Return (x, y) of the center of cell containing provided text 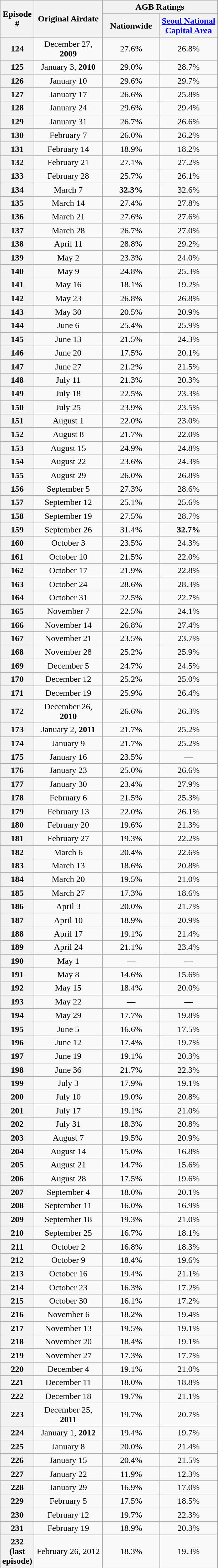
28.3% (188, 584)
26.3% (188, 711)
124 (17, 49)
178 (17, 798)
230 (17, 1515)
190 (17, 961)
July 18 (69, 393)
November 20 (69, 1342)
25.6% (188, 502)
170 (17, 679)
222 (17, 1396)
February 6 (69, 798)
September 12 (69, 502)
217 (17, 1328)
May 8 (69, 974)
140 (17, 271)
May 9 (69, 271)
February 14 (69, 149)
October 16 (69, 1274)
28.8% (131, 244)
January 2, 2011 (69, 730)
198 (17, 1070)
138 (17, 244)
20.7% (188, 1414)
December 27, 2009 (69, 49)
223 (17, 1414)
Nationwide (131, 26)
207 (17, 1192)
14.6% (131, 974)
11.9% (131, 1474)
157 (17, 502)
29.2% (188, 244)
April 10 (69, 920)
October 9 (69, 1260)
December 18 (69, 1396)
April 11 (69, 244)
209 (17, 1219)
188 (17, 934)
May 22 (69, 1002)
January 31 (69, 121)
174 (17, 743)
148 (17, 380)
22.8% (188, 570)
June 12 (69, 1042)
126 (17, 81)
February 27 (69, 838)
November 21 (69, 639)
March 6 (69, 852)
153 (17, 448)
May 2 (69, 258)
May 16 (69, 285)
185 (17, 893)
16.6% (131, 1029)
January 3, 2010 (69, 67)
200 (17, 1097)
January 10 (69, 81)
227 (17, 1474)
165 (17, 611)
203 (17, 1138)
September 25 (69, 1233)
171 (17, 693)
197 (17, 1056)
152 (17, 435)
May 29 (69, 1015)
25.7% (131, 176)
January 29 (69, 1487)
21.2% (131, 366)
159 (17, 530)
March 13 (69, 866)
23.6% (131, 462)
27.3% (131, 489)
September 18 (69, 1219)
228 (17, 1487)
Seoul National Capital Area (188, 26)
216 (17, 1315)
November 28 (69, 652)
204 (17, 1151)
26.2% (188, 135)
17.4% (131, 1042)
June 19 (69, 1056)
29.7% (188, 81)
226 (17, 1460)
189 (17, 947)
213 (17, 1274)
March 27 (69, 893)
16.1% (131, 1301)
147 (17, 366)
231 (17, 1528)
February 20 (69, 825)
March 20 (69, 879)
141 (17, 285)
169 (17, 666)
206 (17, 1179)
October 23 (69, 1287)
21.9% (131, 570)
August 1 (69, 421)
February 13 (69, 811)
24.1% (188, 611)
October 10 (69, 557)
224 (17, 1433)
December 19 (69, 693)
November 13 (69, 1328)
16.3% (131, 1287)
October 2 (69, 1246)
February 5 (69, 1501)
180 (17, 825)
129 (17, 121)
23.7% (188, 639)
25.4% (131, 326)
June 13 (69, 339)
July 17 (69, 1111)
January 16 (69, 757)
October 17 (69, 570)
155 (17, 475)
February 12 (69, 1515)
25.1% (131, 502)
219 (17, 1355)
168 (17, 652)
June 5 (69, 1029)
202 (17, 1124)
26.4% (188, 693)
June 27 (69, 366)
137 (17, 230)
November 7 (69, 611)
167 (17, 639)
32.3% (131, 190)
205 (17, 1165)
149 (17, 393)
232 (last episode) (17, 1552)
August 7 (69, 1138)
24.5% (188, 666)
27.1% (131, 162)
16.0% (131, 1206)
125 (17, 67)
14.7% (131, 1165)
146 (17, 353)
February 26, 2012 (69, 1552)
January 22 (69, 1474)
October 31 (69, 597)
September 11 (69, 1206)
December 12 (69, 679)
July 10 (69, 1097)
166 (17, 625)
19.8% (188, 1015)
210 (17, 1233)
August 21 (69, 1165)
September 19 (69, 516)
162 (17, 570)
24.0% (188, 258)
February 19 (69, 1528)
June 6 (69, 326)
218 (17, 1342)
175 (17, 757)
25.8% (188, 94)
22.6% (188, 852)
199 (17, 1083)
142 (17, 298)
184 (17, 879)
January 9 (69, 743)
17.0% (188, 1487)
27.2% (188, 162)
144 (17, 326)
12.3% (188, 1474)
24.9% (131, 448)
173 (17, 730)
August 15 (69, 448)
January 30 (69, 784)
February 7 (69, 135)
20.5% (131, 312)
186 (17, 907)
201 (17, 1111)
August 14 (69, 1151)
151 (17, 421)
221 (17, 1383)
27.5% (131, 516)
163 (17, 584)
August 8 (69, 435)
150 (17, 407)
196 (17, 1042)
November 14 (69, 625)
December 4 (69, 1369)
211 (17, 1246)
AGB Ratings (160, 7)
22.2% (188, 838)
October 30 (69, 1301)
31.4% (131, 530)
16.7% (131, 1233)
May 30 (69, 312)
July 3 (69, 1083)
July 11 (69, 380)
February 21 (69, 162)
18.5% (188, 1501)
135 (17, 203)
229 (17, 1501)
15.0% (131, 1151)
April 24 (69, 947)
September 5 (69, 489)
133 (17, 176)
December 25, 2011 (69, 1414)
158 (17, 516)
172 (17, 711)
June 20 (69, 353)
17.9% (131, 1083)
160 (17, 543)
June 36 (69, 1070)
208 (17, 1206)
24.7% (131, 666)
October 3 (69, 543)
18.8% (188, 1383)
32.7% (188, 530)
132 (17, 162)
212 (17, 1260)
September 4 (69, 1192)
27.9% (188, 784)
139 (17, 258)
177 (17, 784)
January 1, 2012 (69, 1433)
December 5 (69, 666)
March 14 (69, 203)
July 31 (69, 1124)
January 8 (69, 1447)
April 3 (69, 907)
January 15 (69, 1460)
February 28 (69, 176)
May 15 (69, 988)
May 23 (69, 298)
March 28 (69, 230)
27.0% (188, 230)
April 17 (69, 934)
29.4% (188, 108)
27.8% (188, 203)
19.0% (131, 1097)
130 (17, 135)
134 (17, 190)
164 (17, 597)
May 1 (69, 961)
January 23 (69, 770)
187 (17, 920)
August 22 (69, 462)
July 25 (69, 407)
191 (17, 974)
193 (17, 1002)
29.0% (131, 67)
192 (17, 988)
194 (17, 1015)
214 (17, 1287)
March 21 (69, 217)
October 24 (69, 584)
179 (17, 811)
August 28 (69, 1179)
September 26 (69, 530)
225 (17, 1447)
23.0% (188, 421)
23.9% (131, 407)
131 (17, 149)
Episode # (17, 19)
220 (17, 1369)
145 (17, 339)
December 26, 2010 (69, 711)
181 (17, 838)
195 (17, 1029)
Original Airdate (69, 19)
183 (17, 866)
154 (17, 462)
January 24 (69, 108)
215 (17, 1301)
January 17 (69, 94)
March 7 (69, 190)
161 (17, 557)
182 (17, 852)
143 (17, 312)
176 (17, 770)
156 (17, 489)
December 11 (69, 1383)
136 (17, 217)
November 6 (69, 1315)
32.6% (188, 190)
August 29 (69, 475)
November 27 (69, 1355)
128 (17, 108)
127 (17, 94)
19.2% (188, 285)
22.7% (188, 597)
